Search for the cell housing the specified text and yield its [x, y] center coordinate. 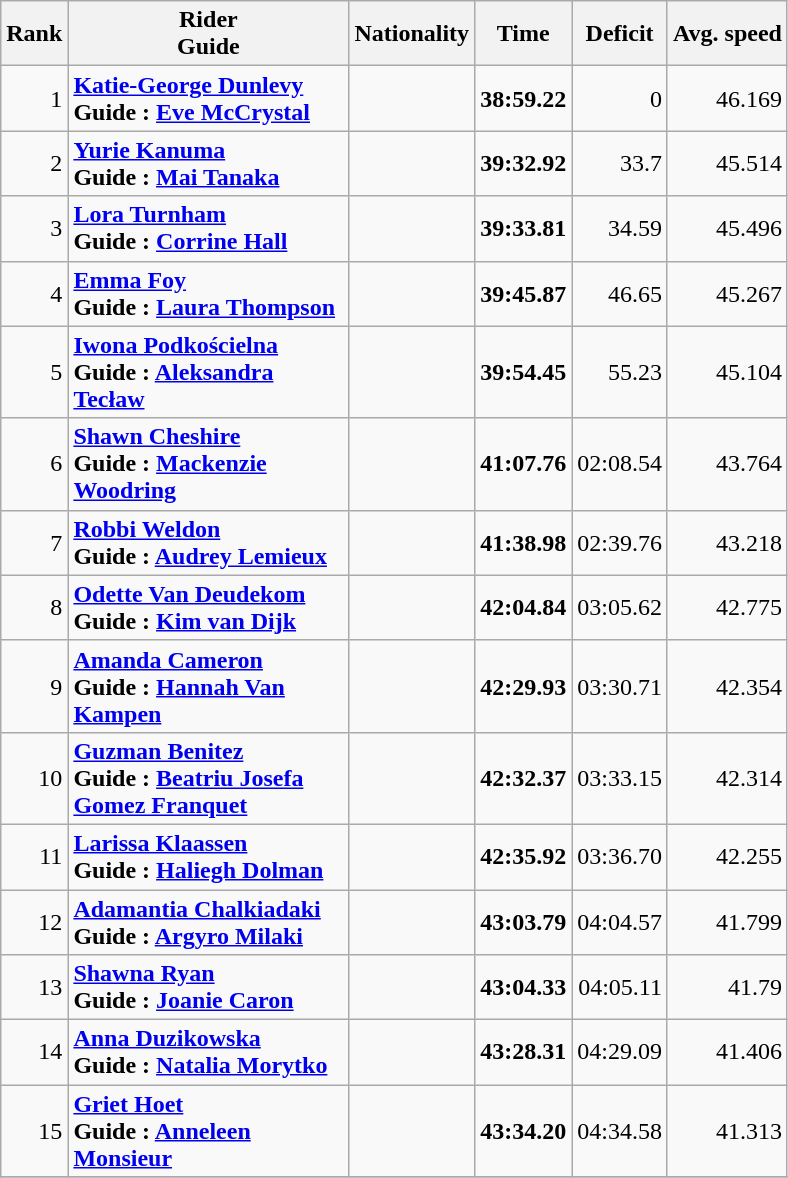
13 [34, 988]
38:59.22 [524, 98]
11 [34, 856]
04:34.58 [620, 1131]
43:34.20 [524, 1131]
41.79 [727, 988]
45.104 [727, 372]
43.764 [727, 464]
Rank [34, 34]
10 [34, 778]
Rider Guide [208, 34]
Nationality [412, 34]
Time [524, 34]
8 [34, 608]
0 [620, 98]
39:45.87 [524, 294]
5 [34, 372]
1 [34, 98]
2 [34, 164]
46.169 [727, 98]
42:29.93 [524, 686]
42:32.37 [524, 778]
Lora TurnhamGuide : Corrine Hall [208, 228]
Avg. speed [727, 34]
9 [34, 686]
39:33.81 [524, 228]
39:54.45 [524, 372]
7 [34, 542]
04:29.09 [620, 1052]
Guzman BenitezGuide : Beatriu Josefa Gomez Franquet [208, 778]
45.496 [727, 228]
02:39.76 [620, 542]
3 [34, 228]
Emma FoyGuide : Laura Thompson [208, 294]
Larissa KlaassenGuide : Haliegh Dolman [208, 856]
03:36.70 [620, 856]
02:08.54 [620, 464]
43.218 [727, 542]
04:05.11 [620, 988]
42.314 [727, 778]
41:07.76 [524, 464]
03:33.15 [620, 778]
Iwona PodkościelnaGuide : Aleksandra Tecław [208, 372]
41.313 [727, 1131]
14 [34, 1052]
43:04.33 [524, 988]
41:38.98 [524, 542]
42.354 [727, 686]
04:04.57 [620, 922]
Robbi WeldonGuide : Audrey Lemieux [208, 542]
46.65 [620, 294]
42.775 [727, 608]
42.255 [727, 856]
34.59 [620, 228]
41.406 [727, 1052]
Adamantia ChalkiadakiGuide : Argyro Milaki [208, 922]
Katie-George DunlevyGuide : Eve McCrystal [208, 98]
Shawna RyanGuide : Joanie Caron [208, 988]
12 [34, 922]
4 [34, 294]
55.23 [620, 372]
43:28.31 [524, 1052]
15 [34, 1131]
42:35.92 [524, 856]
Griet HoetGuide : Anneleen Monsieur [208, 1131]
33.7 [620, 164]
03:05.62 [620, 608]
Deficit [620, 34]
42:04.84 [524, 608]
Amanda CameronGuide : Hannah Van Kampen [208, 686]
Anna DuzikowskaGuide : Natalia Morytko [208, 1052]
43:03.79 [524, 922]
45.514 [727, 164]
Odette Van DeudekomGuide : Kim van Dijk [208, 608]
39:32.92 [524, 164]
Yurie KanumaGuide : Mai Tanaka [208, 164]
Shawn CheshireGuide : Mackenzie Woodring [208, 464]
6 [34, 464]
41.799 [727, 922]
03:30.71 [620, 686]
45.267 [727, 294]
